Provide the (X, Y) coordinate of the cell's center where the given text is located.  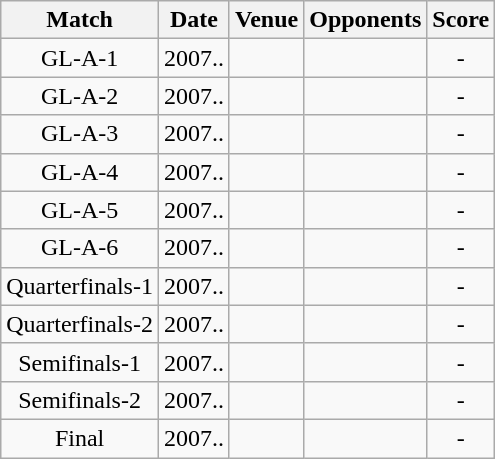
GL-A-4 (80, 172)
Final (80, 438)
Score (461, 20)
GL-A-5 (80, 210)
GL-A-2 (80, 96)
Date (194, 20)
GL-A-6 (80, 248)
Opponents (366, 20)
Quarterfinals-2 (80, 324)
Venue (266, 20)
Semifinals-2 (80, 400)
GL-A-1 (80, 58)
GL-A-3 (80, 134)
Semifinals-1 (80, 362)
Match (80, 20)
Quarterfinals-1 (80, 286)
